Find where the given text appears and provide that cell's center as [x, y] coordinate. 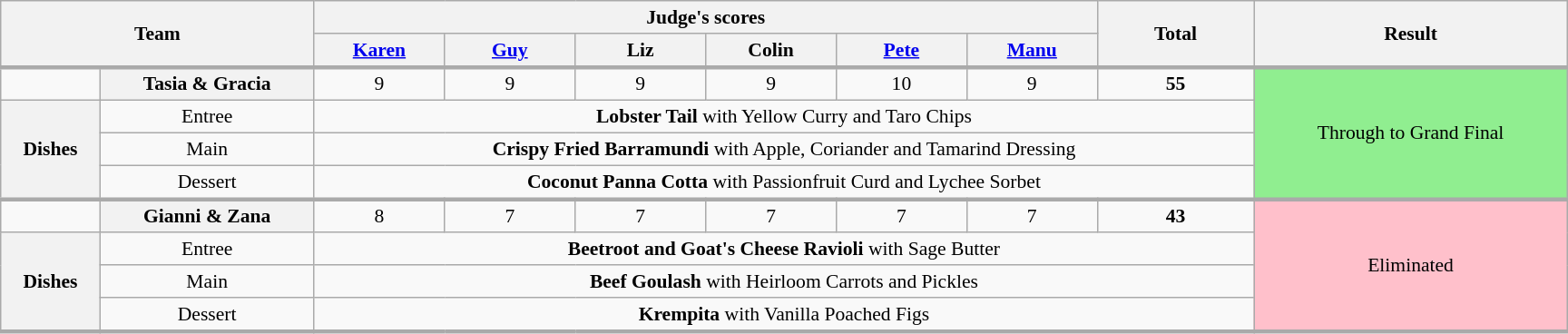
Manu [1032, 51]
Colin [771, 51]
Crispy Fried Barramundi with Apple, Coriander and Tamarind Dressing [784, 150]
Gianni & Zana [207, 216]
Result [1410, 34]
Coconut Panna Cotta with Passionfruit Curd and Lychee Sorbet [784, 182]
Judge's scores [706, 17]
10 [901, 83]
Lobster Tail with Yellow Curry and Taro Chips [784, 117]
Eliminated [1410, 265]
Krempita with Vanilla Poached Figs [784, 314]
Beetroot and Goat's Cheese Ravioli with Sage Butter [784, 250]
8 [379, 216]
55 [1176, 83]
Beef Goulash with Heirloom Carrots and Pickles [784, 281]
Guy [510, 51]
Pete [901, 51]
Liz [641, 51]
43 [1176, 216]
Team [158, 34]
Karen [379, 51]
Total [1176, 34]
Through to Grand Final [1410, 133]
Tasia & Gracia [207, 83]
